Determine the [x, y] coordinate at the center of the cell enclosing the given text.  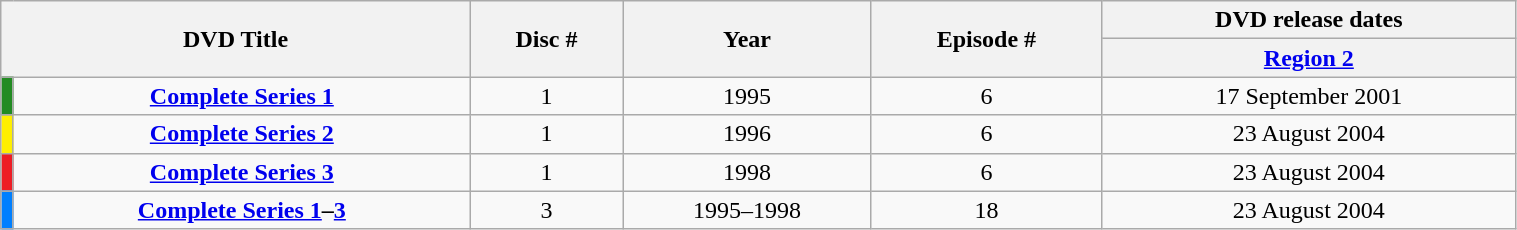
DVD Title [236, 39]
Complete Series 2 [242, 134]
Disc # [546, 39]
Complete Series 3 [242, 172]
Episode # [986, 39]
Complete Series 1–3 [242, 210]
Year [747, 39]
Complete Series 1 [242, 96]
3 [546, 210]
Region 2 [1309, 58]
1995–1998 [747, 210]
18 [986, 210]
1995 [747, 96]
17 September 2001 [1309, 96]
1998 [747, 172]
1996 [747, 134]
DVD release dates [1309, 20]
